Extract the (x, y) coordinate from the center of the cell holding the provided text.  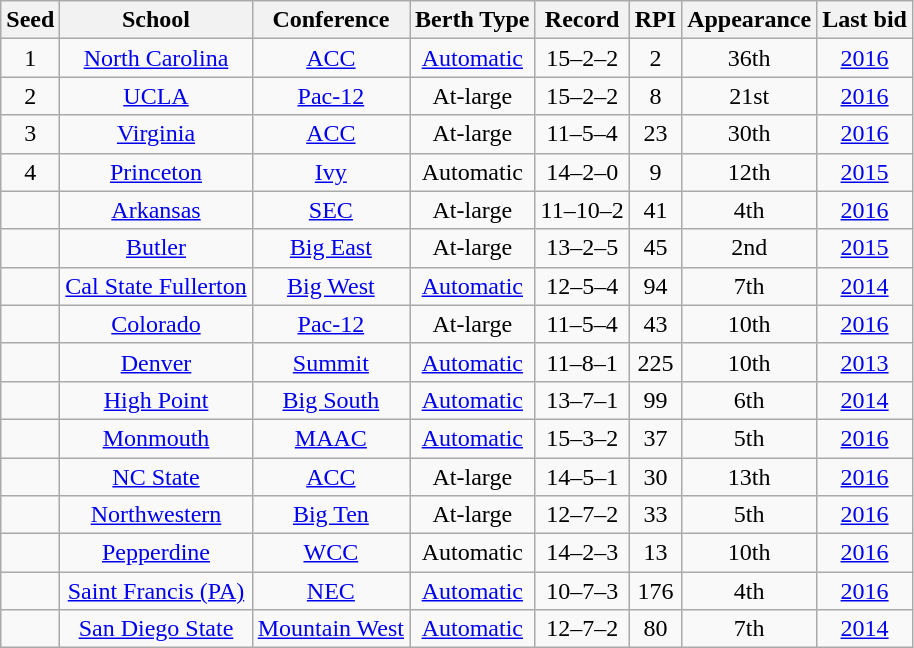
11–10–2 (582, 210)
4 (30, 172)
13–7–1 (582, 400)
Seed (30, 20)
12–5–4 (582, 286)
Princeton (156, 172)
UCLA (156, 96)
Butler (156, 248)
Record (582, 20)
13 (655, 553)
Ivy (330, 172)
San Diego State (156, 629)
225 (655, 362)
Big Ten (330, 515)
Monmouth (156, 438)
41 (655, 210)
12th (750, 172)
1 (30, 58)
15–3–2 (582, 438)
NEC (330, 591)
MAAC (330, 438)
Summit (330, 362)
SEC (330, 210)
RPI (655, 20)
10–7–3 (582, 591)
Denver (156, 362)
43 (655, 324)
176 (655, 591)
14–2–3 (582, 553)
Conference (330, 20)
14–5–1 (582, 477)
13–2–5 (582, 248)
8 (655, 96)
Pepperdine (156, 553)
Big South (330, 400)
94 (655, 286)
37 (655, 438)
NC State (156, 477)
36th (750, 58)
Mountain West (330, 629)
Last bid (865, 20)
Big West (330, 286)
33 (655, 515)
Colorado (156, 324)
Arkansas (156, 210)
Northwestern (156, 515)
80 (655, 629)
23 (655, 134)
14–2–0 (582, 172)
WCC (330, 553)
Appearance (750, 20)
21st (750, 96)
3 (30, 134)
2013 (865, 362)
School (156, 20)
Big East (330, 248)
Berth Type (473, 20)
Cal State Fullerton (156, 286)
2nd (750, 248)
99 (655, 400)
45 (655, 248)
6th (750, 400)
North Carolina (156, 58)
30th (750, 134)
11–8–1 (582, 362)
High Point (156, 400)
9 (655, 172)
30 (655, 477)
Saint Francis (PA) (156, 591)
13th (750, 477)
Virginia (156, 134)
